Scan for the cell matching the given text and deliver its [X, Y] coordinate at center. 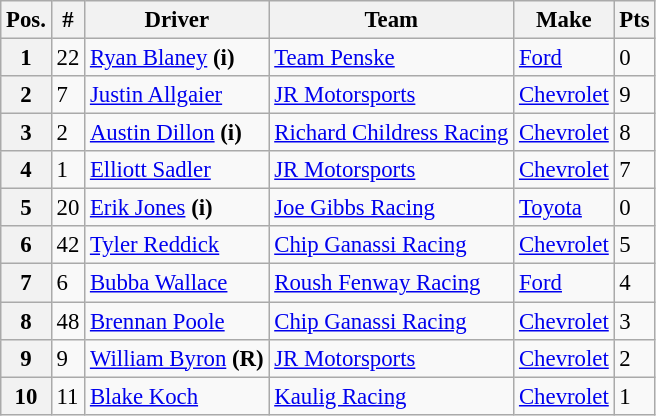
Justin Allgaier [177, 95]
Tyler Reddick [177, 245]
Driver [177, 20]
Blake Koch [177, 396]
Pos. [26, 20]
Team Penske [392, 58]
Erik Jones (i) [177, 208]
Roush Fenway Racing [392, 283]
Ryan Blaney (i) [177, 58]
Bubba Wallace [177, 283]
Brennan Poole [177, 321]
Toyota [564, 208]
# [68, 20]
22 [68, 58]
Kaulig Racing [392, 396]
Austin Dillon (i) [177, 133]
10 [26, 396]
Richard Childress Racing [392, 133]
48 [68, 321]
Make [564, 20]
Team [392, 20]
20 [68, 208]
William Byron (R) [177, 358]
Elliott Sadler [177, 170]
11 [68, 396]
42 [68, 245]
Joe Gibbs Racing [392, 208]
Pts [634, 20]
